Provide the (x, y) coordinate of the cell's center where the given text is located.  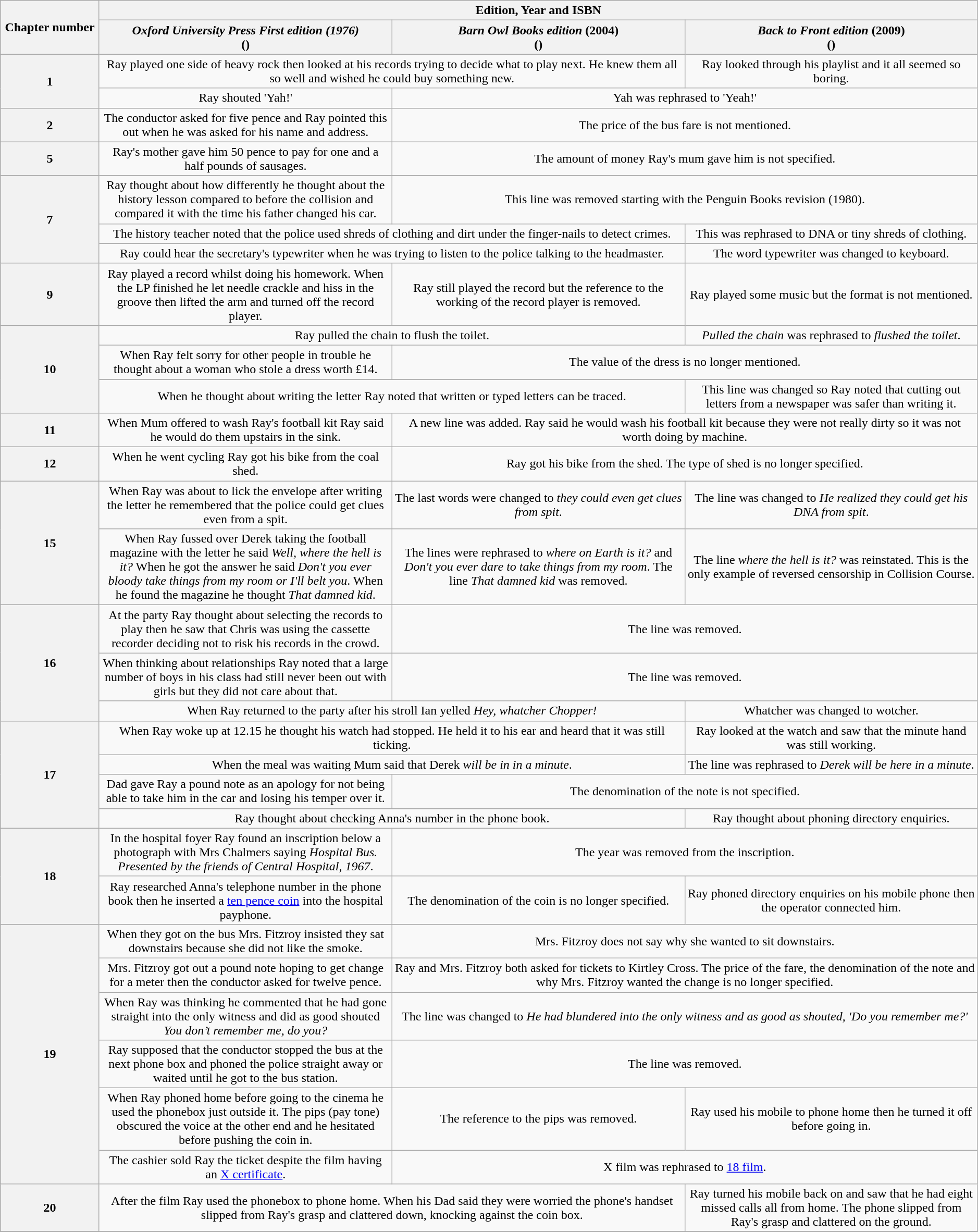
Oxford University Press First edition (1976)() (245, 38)
5 (50, 158)
Ray could hear the secretary's typewriter when he was trying to listen to the police talking to the headmaster. (392, 253)
Ray researched Anna's telephone number in the phone book then he inserted a ten pence coin into the hospital payphone. (245, 900)
When he thought about writing the letter Ray noted that written or typed letters can be traced. (392, 396)
Ray pulled the chain to flush the toilet. (392, 335)
2 (50, 125)
The line was changed to He had blundered into the only witness and as good as shouted, 'Do you remember me?' (685, 1016)
The line where the hell is it? was reinstated. This is the only example of reversed censorship in Collision Course. (831, 567)
When Ray was about to lick the envelope after writing the letter he remembered that the police could get clues even from a spit. (245, 505)
15 (50, 543)
When they got on the bus Mrs. Fitzroy insisted they sat downstairs because she did not like the smoke. (245, 941)
X film was rephrased to 18 film. (685, 1167)
Back to Front edition (2009)() (831, 38)
When Ray returned to the party after his stroll Ian yelled Hey, whatcher Chopper! (392, 711)
Dad gave Ray a pound note as an apology for not being able to take him in the car and losing his temper over it. (245, 791)
The last words were changed to they could even get clues from spit. (538, 505)
Ray thought about phoning directory enquiries. (831, 818)
Ray used his mobile to phone home then he turned it off before going in. (831, 1119)
Ray thought about checking Anna's number in the phone book. (392, 818)
When Mum offered to wash Ray's football kit Ray said he would do them upstairs in the sink. (245, 430)
Ray shouted 'Yah!' (245, 98)
10 (50, 369)
Ray's mother gave him 50 pence to pay for one and a half pounds of sausages. (245, 158)
Ray played some music but the format is not mentioned. (831, 294)
9 (50, 294)
The year was removed from the inscription. (685, 852)
When he went cycling Ray got his bike from the coal shed. (245, 464)
Whatcher was changed to wotcher. (831, 711)
Pulled the chain was rephrased to flushed the toilet. (831, 335)
The history teacher noted that the police used shreds of clothing and dirt under the finger-nails to detect crimes. (392, 233)
17 (50, 774)
7 (50, 219)
This line was removed starting with the Penguin Books revision (1980). (685, 200)
Yah was rephrased to 'Yeah!' (685, 98)
The amount of money Ray's mum gave him is not specified. (685, 158)
12 (50, 464)
The conductor asked for five pence and Ray pointed this out when he was asked for his name and address. (245, 125)
The lines were rephrased to where on Earth is it? and Don't you ever dare to take things from my room. The line That damned kid was removed. (538, 567)
The cashier sold Ray the ticket despite the film having an X certificate. (245, 1167)
11 (50, 430)
The denomination of the coin is no longer specified. (538, 900)
When Ray was thinking he commented that he had gone straight into the only witness and did as good shouted You don’t remember me, do you? (245, 1016)
Ray supposed that the conductor stopped the bus at the next phone box and phoned the police straight away or waited until he got to the bus station. (245, 1064)
When Ray woke up at 12.15 he thought his watch had stopped. He held it to his ear and heard that it was still ticking. (392, 738)
16 (50, 663)
Edition, Year and ISBN (538, 10)
Chapter number (50, 27)
Ray looked through his playlist and it all seemed so boring. (831, 71)
A new line was added. Ray said he would wash his football kit because they were not really dirty so it was not worth doing by machine. (685, 430)
The value of the dress is no longer mentioned. (685, 362)
Ray turned his mobile back on and saw that he had eight missed calls all from home. The phone slipped from Ray's grasp and clattered on the ground. (831, 1208)
Barn Owl Books edition (2004)() (538, 38)
Mrs. Fitzroy does not say why she wanted to sit downstairs. (685, 941)
Ray still played the record but the reference to the working of the record player is removed. (538, 294)
The reference to the pips was removed. (538, 1119)
Mrs. Fitzroy got out a pound note hoping to get change for a meter then the conductor asked for twelve pence. (245, 975)
The line was changed to He realized they could get his DNA from spit. (831, 505)
Ray looked at the watch and saw that the minute hand was still working. (831, 738)
20 (50, 1208)
The line was rephrased to Derek will be here in a minute. (831, 765)
When Ray felt sorry for other people in trouble he thought about a woman who stole a dress worth £14. (245, 362)
The denomination of the note is not specified. (685, 791)
This line was changed so Ray noted that cutting out letters from a newspaper was safer than writing it. (831, 396)
The word typewriter was changed to keyboard. (831, 253)
18 (50, 876)
Ray got his bike from the shed. The type of shed is no longer specified. (685, 464)
This was rephrased to DNA or tiny shreds of clothing. (831, 233)
The price of the bus fare is not mentioned. (685, 125)
When the meal was waiting Mum said that Derek will be in in a minute. (392, 765)
19 (50, 1054)
Ray phoned directory enquiries on his mobile phone then the operator connected him. (831, 900)
1 (50, 81)
